Output the [X, Y] coordinate of the center of the cell containing the given text.  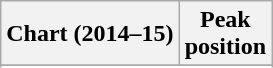
Chart (2014–15) [90, 34]
Peakposition [225, 34]
